Locate the cell with the specified text and output its (X, Y) center coordinate. 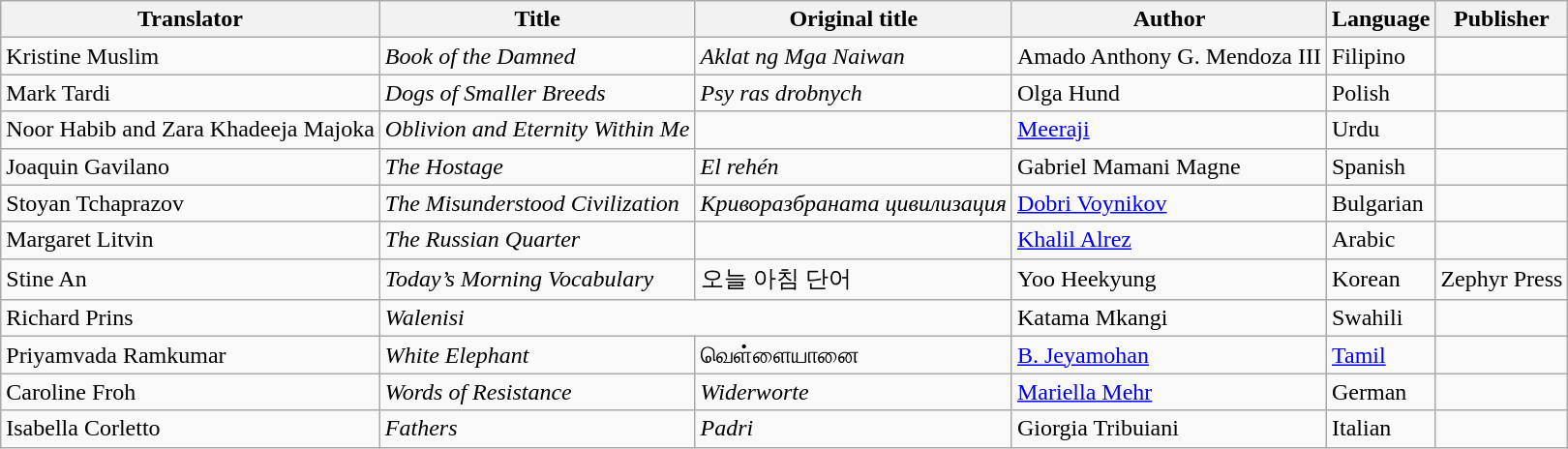
White Elephant (537, 355)
Language (1380, 19)
Swahili (1380, 318)
வெள்ளையானை (854, 355)
Widerworte (854, 392)
The Misunderstood Civilization (537, 203)
Spanish (1380, 166)
The Russian Quarter (537, 240)
Oblivion and Eternity Within Me (537, 130)
Amado Anthony G. Mendoza III (1169, 56)
Richard Prins (191, 318)
The Hostage (537, 166)
Stine An (191, 279)
Author (1169, 19)
Stoyan Tchaprazov (191, 203)
오늘 아침 단어 (854, 279)
Meeraji (1169, 130)
Dobri Voynikov (1169, 203)
Isabella Corletto (191, 429)
Urdu (1380, 130)
Translator (191, 19)
Filipino (1380, 56)
Arabic (1380, 240)
Korean (1380, 279)
Gabriel Mamani Magne (1169, 166)
Криворазбраната цивилизация (854, 203)
Kristine Muslim (191, 56)
Yoo Heekyung (1169, 279)
Book of the Damned (537, 56)
Caroline Froh (191, 392)
Original title (854, 19)
Today’s Morning Vocabulary (537, 279)
El rehén (854, 166)
German (1380, 392)
Dogs of Smaller Breeds (537, 93)
Fathers (537, 429)
B. Jeyamohan (1169, 355)
Margaret Litvin (191, 240)
Joaquin Gavilano (191, 166)
Title (537, 19)
Priyamvada Ramkumar (191, 355)
Zephyr Press (1502, 279)
Bulgarian (1380, 203)
Khalil Alrez (1169, 240)
Olga Hund (1169, 93)
Noor Habib and Zara Khadeeja Majoka (191, 130)
Giorgia Tribuiani (1169, 429)
Aklat ng Mga Naiwan (854, 56)
Polish (1380, 93)
Words of Resistance (537, 392)
Katama Mkangi (1169, 318)
Mark Tardi (191, 93)
Mariella Mehr (1169, 392)
Italian (1380, 429)
Tamil (1380, 355)
Publisher (1502, 19)
Walenisi (695, 318)
Padri (854, 429)
Psy ras drobnych (854, 93)
